Find where the given text appears and provide that cell's center as (X, Y) coordinate. 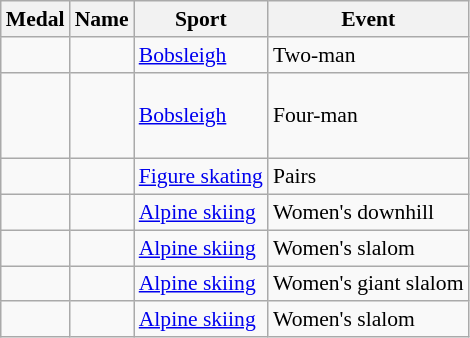
Women's downhill (368, 213)
Event (368, 19)
Name (102, 19)
Figure skating (201, 177)
Women's giant slalom (368, 284)
Four-man (368, 116)
Pairs (368, 177)
Sport (201, 19)
Medal (36, 19)
Two-man (368, 55)
